Pinpoint the cell where the given text exists, returning its (x, y) midpoint coordinate. 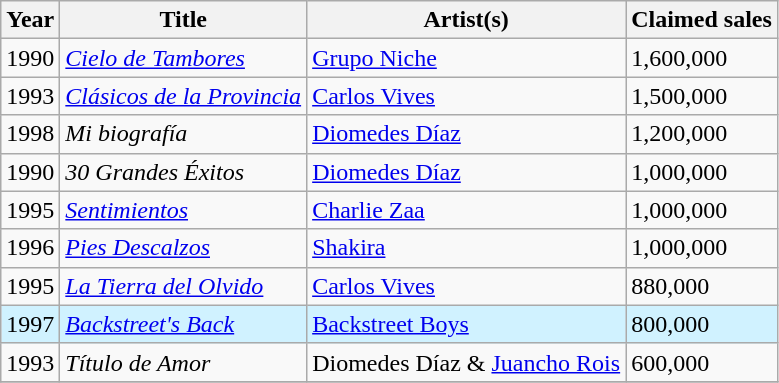
600,000 (702, 362)
30 Grandes Éxitos (184, 172)
1,500,000 (702, 96)
La Tierra del Olvido (184, 286)
Clásicos de la Provincia (184, 96)
Diomedes Díaz & Juancho Rois (466, 362)
Year (30, 20)
Grupo Niche (466, 58)
Pies Descalzos (184, 248)
Cielo de Tambores (184, 58)
Backstreet Boys (466, 324)
Claimed sales (702, 20)
Artist(s) (466, 20)
Title (184, 20)
1,600,000 (702, 58)
1998 (30, 134)
800,000 (702, 324)
1,200,000 (702, 134)
Título de Amor (184, 362)
Mi biografía (184, 134)
Sentimientos (184, 210)
1997 (30, 324)
Shakira (466, 248)
1996 (30, 248)
Backstreet's Back (184, 324)
Charlie Zaa (466, 210)
880,000 (702, 286)
